For the text-containing cell, return its midpoint in [x, y] coordinate format. 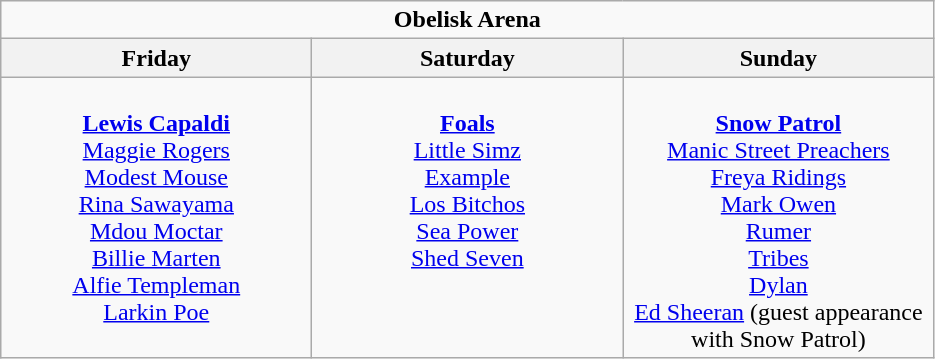
Saturday [468, 58]
Snow Patrol Manic Street Preachers Freya Ridings Mark Owen Rumer Tribes Dylan Ed Sheeran (guest appearance with Snow Patrol) [778, 218]
Friday [156, 58]
Lewis Capaldi Maggie Rogers Modest Mouse Rina Sawayama Mdou Moctar Billie Marten Alfie Templeman Larkin Poe [156, 218]
Obelisk Arena [468, 20]
Sunday [778, 58]
Foals Little Simz Example Los Bitchos Sea Power Shed Seven [468, 218]
